Extract the (X, Y) coordinate from the center of the cell holding the provided text.  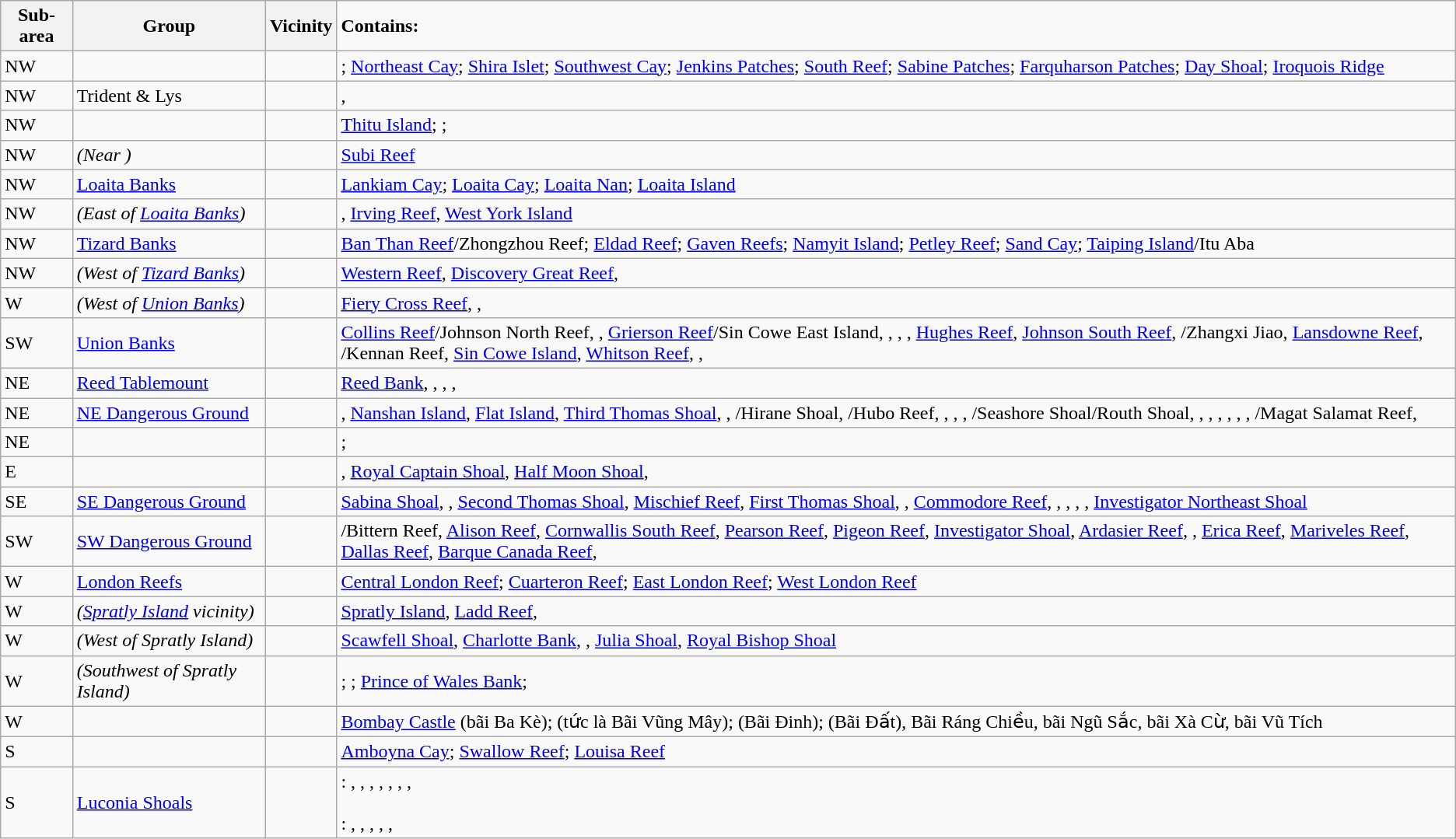
Thitu Island; ; (896, 125)
Amboyna Cay; Swallow Reef; Louisa Reef (896, 752)
SE (37, 502)
Reed Tablemount (169, 383)
Tizard Banks (169, 243)
; Northeast Cay; Shira Islet; Southwest Cay; Jenkins Patches; South Reef; Sabine Patches; Farquharson Patches; Day Shoal; Iroquois Ridge (896, 66)
Ban Than Reef/Zhongzhou Reef; Eldad Reef; Gaven Reefs; Namyit Island; Petley Reef; Sand Cay; Taiping Island/Itu Aba (896, 243)
(Near ) (169, 155)
Subi Reef (896, 155)
, Irving Reef, West York Island (896, 214)
London Reefs (169, 582)
Loaita Banks (169, 184)
Spratly Island, Ladd Reef, (896, 611)
, Royal Captain Shoal, Half Moon Shoal, (896, 472)
(West of Tizard Banks) (169, 273)
Sub-area (37, 26)
; (896, 442)
Scawfell Shoal, Charlotte Bank, , Julia Shoal, Royal Bishop Shoal (896, 641)
Reed Bank, , , , (896, 383)
Western Reef, Discovery Great Reef, (896, 273)
SW Dangerous Ground (169, 541)
Contains: (896, 26)
NE Dangerous Ground (169, 413)
Bombay Castle (bãi Ba Kè); (tức là Bãi Vũng Mây); (Bãi Đinh); (Bãi Đất), Bãi Ráng Chiều, bãi Ngũ Sắc, bãi Xà Cừ, bãi Vũ Tích (896, 722)
(East of Loaita Banks) (169, 214)
Vicinity (301, 26)
(Southwest of Spratly Island) (169, 681)
Group (169, 26)
: , , , , , , , : , , , , , (896, 802)
Luconia Shoals (169, 802)
Central London Reef; Cuarteron Reef; East London Reef; West London Reef (896, 582)
Union Banks (169, 342)
, (896, 96)
Fiery Cross Reef, , (896, 302)
SE Dangerous Ground (169, 502)
(West of Union Banks) (169, 302)
(West of Spratly Island) (169, 641)
; ; Prince of Wales Bank; (896, 681)
Sabina Shoal, , Second Thomas Shoal, Mischief Reef, First Thomas Shoal, , Commodore Reef, , , , , Investigator Northeast Shoal (896, 502)
Trident & Lys (169, 96)
(Spratly Island vicinity) (169, 611)
, Nanshan Island, Flat Island, Third Thomas Shoal, , /Hirane Shoal, /Hubo Reef, , , , /Seashore Shoal/Routh Shoal, , , , , , , /Magat Salamat Reef, (896, 413)
Lankiam Cay; Loaita Cay; Loaita Nan; Loaita Island (896, 184)
E (37, 472)
